Return (x, y) of the center of cell containing provided text 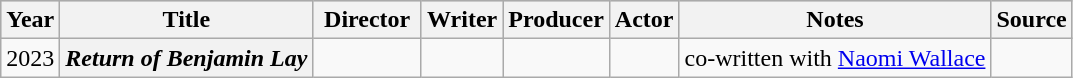
Return of Benjamin Lay (186, 58)
Year (30, 20)
2023 (30, 58)
Director (368, 20)
Actor (644, 20)
Title (186, 20)
Source (1032, 20)
co-written with Naomi Wallace (835, 58)
Notes (835, 20)
Writer (462, 20)
Producer (556, 20)
